Provide the [x, y] coordinate of the cell's center where the given text is located.  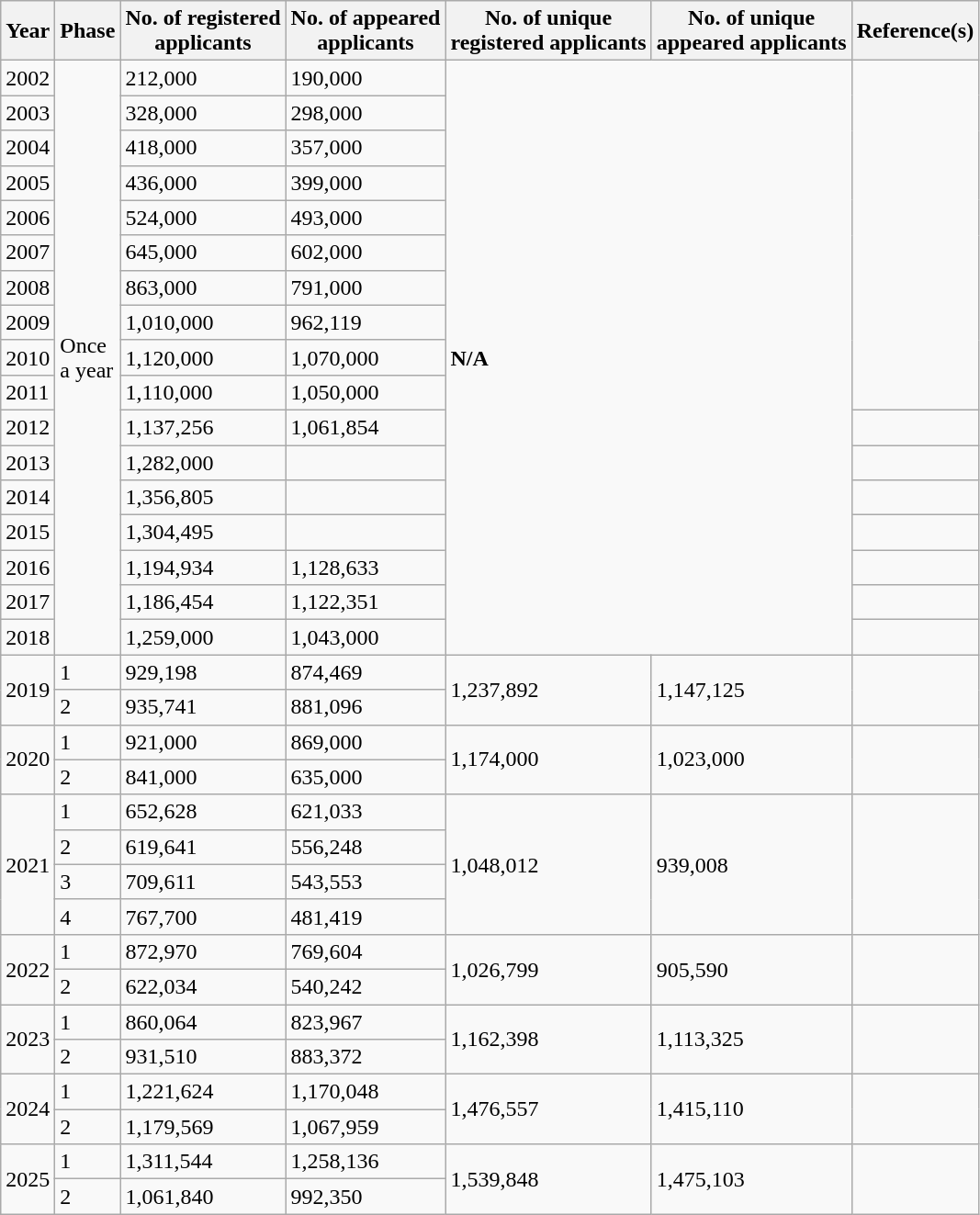
823,967 [366, 1022]
2022 [28, 969]
709,611 [203, 882]
2009 [28, 322]
1,221,624 [203, 1092]
2011 [28, 392]
2019 [28, 690]
645,000 [203, 253]
2012 [28, 427]
212,000 [203, 78]
1,311,544 [203, 1162]
992,350 [366, 1197]
2021 [28, 864]
874,469 [366, 672]
1,137,256 [203, 427]
1,356,805 [203, 498]
2002 [28, 78]
1,010,000 [203, 322]
1,258,136 [366, 1162]
602,000 [366, 253]
1,043,000 [366, 637]
2015 [28, 533]
4 [88, 917]
1,050,000 [366, 392]
1,061,854 [366, 427]
931,510 [203, 1057]
2016 [28, 568]
298,000 [366, 113]
1,048,012 [548, 864]
1,282,000 [203, 462]
863,000 [203, 287]
543,553 [366, 882]
436,000 [203, 183]
2020 [28, 759]
No. of appearedapplicants [366, 31]
621,033 [366, 812]
418,000 [203, 148]
905,590 [751, 969]
619,641 [203, 847]
883,372 [366, 1057]
2013 [28, 462]
399,000 [366, 183]
No. of uniqueappeared applicants [751, 31]
1,194,934 [203, 568]
Year [28, 31]
769,604 [366, 951]
929,198 [203, 672]
1,023,000 [751, 759]
556,248 [366, 847]
2023 [28, 1040]
2005 [28, 183]
1,415,110 [751, 1109]
872,970 [203, 951]
1,122,351 [366, 602]
1,174,000 [548, 759]
1,110,000 [203, 392]
1,070,000 [366, 357]
1,147,125 [751, 690]
1,304,495 [203, 533]
1,128,633 [366, 568]
1,067,959 [366, 1127]
962,119 [366, 322]
622,034 [203, 986]
2018 [28, 637]
No. of uniqueregistered applicants [548, 31]
Phase [88, 31]
1,170,048 [366, 1092]
Reference(s) [915, 31]
939,008 [751, 864]
3 [88, 882]
1,120,000 [203, 357]
2014 [28, 498]
524,000 [203, 218]
540,242 [366, 986]
1,113,325 [751, 1040]
2007 [28, 253]
2025 [28, 1179]
1,162,398 [548, 1040]
1,539,848 [548, 1179]
357,000 [366, 148]
1,476,557 [548, 1109]
921,000 [203, 742]
767,700 [203, 917]
2004 [28, 148]
2008 [28, 287]
Oncea year [88, 358]
1,475,103 [751, 1179]
1,186,454 [203, 602]
No. of registeredapplicants [203, 31]
869,000 [366, 742]
1,237,892 [548, 690]
635,000 [366, 777]
791,000 [366, 287]
N/A [648, 358]
2003 [28, 113]
652,628 [203, 812]
2017 [28, 602]
190,000 [366, 78]
1,061,840 [203, 1197]
1,259,000 [203, 637]
1,179,569 [203, 1127]
328,000 [203, 113]
481,419 [366, 917]
935,741 [203, 707]
860,064 [203, 1022]
493,000 [366, 218]
1,026,799 [548, 969]
2010 [28, 357]
841,000 [203, 777]
2006 [28, 218]
2024 [28, 1109]
881,096 [366, 707]
